Detect which cell encompasses the target text, then output its [x, y] center coordinate. 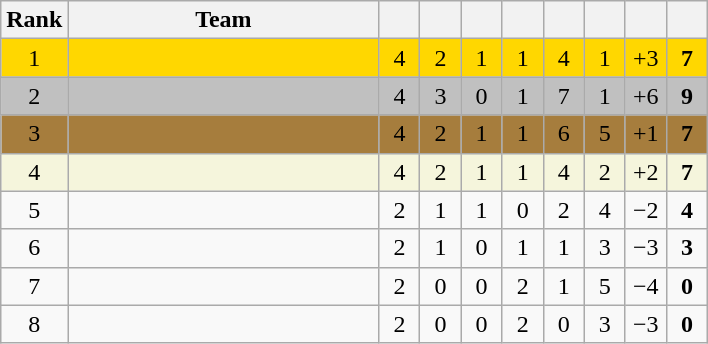
+1 [646, 134]
+6 [646, 96]
Rank [34, 20]
8 [34, 324]
−2 [646, 210]
Team [224, 20]
−4 [646, 286]
9 [686, 96]
+3 [646, 58]
+2 [646, 172]
